Return the (x, y) coordinate for the center point of the cell that contains the specified text.  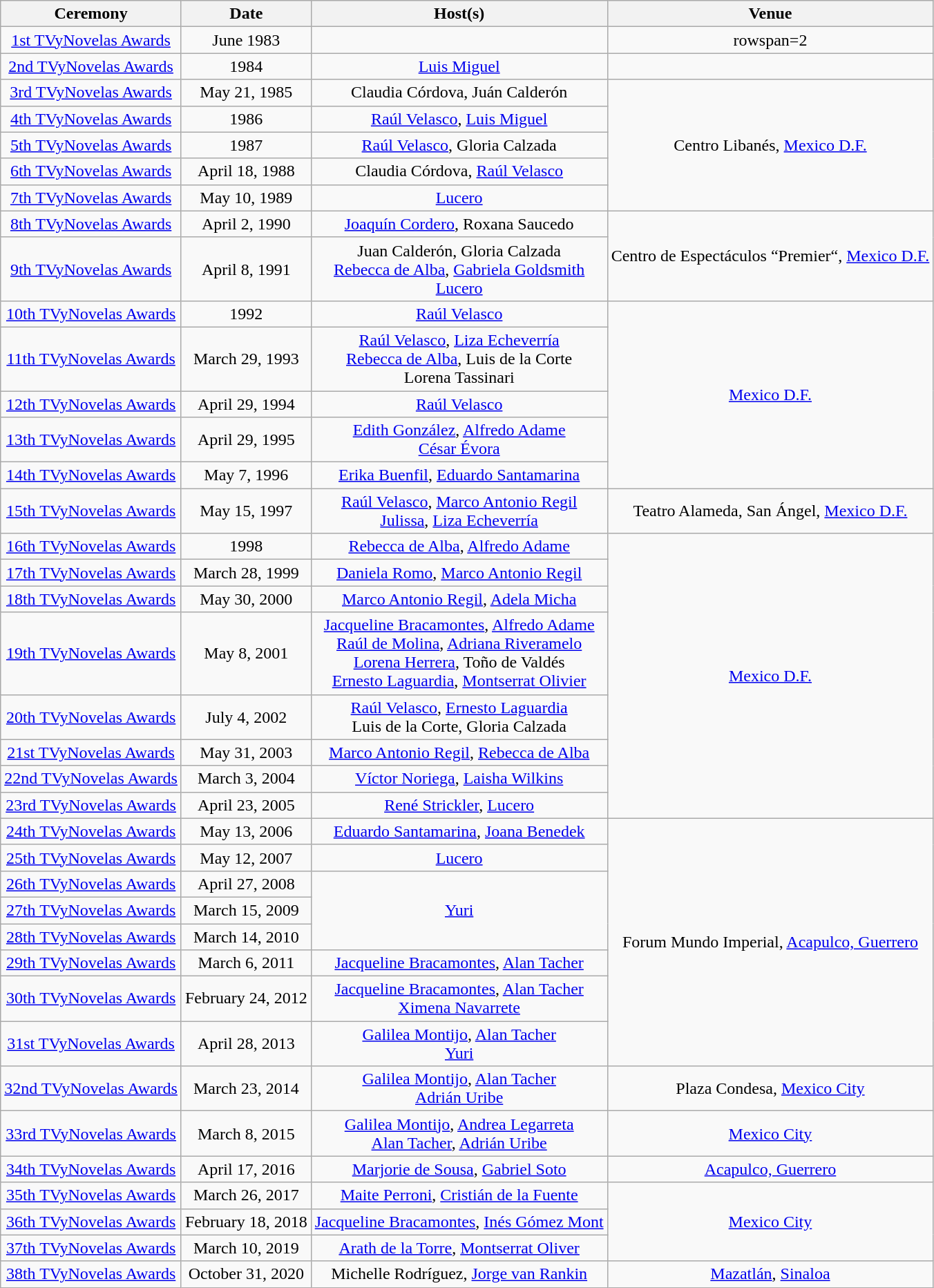
René Strickler, Lucero (459, 805)
21st TVyNovelas Awards (91, 752)
April 29, 1995 (246, 439)
13th TVyNovelas Awards (91, 439)
April 23, 2005 (246, 805)
7th TVyNovelas Awards (91, 198)
Maite Perroni, Cristián de la Fuente (459, 1195)
14th TVyNovelas Awards (91, 475)
April 17, 2016 (246, 1169)
Jacqueline Bracamontes, Alfredo Adame Raúl de Molina, Adriana Riveramelo Lorena Herrera, Toño de Valdés Ernesto Laguardia, Montserrat Olivier (459, 654)
12th TVyNovelas Awards (91, 404)
Forum Mundo Imperial, Acapulco, Guerrero (770, 942)
Date (246, 14)
Galilea Montijo, Alan Tacher Yuri (459, 1043)
Centro de Espectáculos “Premier“, Mexico D.F. (770, 256)
Raúl Velasco, Luis Miguel (459, 119)
29th TVyNovelas Awards (91, 963)
Claudia Córdova, Juán Calderón (459, 93)
Jacqueline Bracamontes, Alan Tacher (459, 963)
27th TVyNovelas Awards (91, 910)
17th TVyNovelas Awards (91, 573)
1st TVyNovelas Awards (91, 40)
Jacqueline Bracamontes, Inés Gómez Mont (459, 1222)
Plaza Condesa, Mexico City (770, 1089)
Rebecca de Alba, Alfredo Adame (459, 547)
1987 (246, 145)
25th TVyNovelas Awards (91, 858)
Raúl Velasco, Marco Antonio Regil Julissa, Liza Echeverría (459, 511)
February 18, 2018 (246, 1222)
Raúl Velasco, Ernesto Laguardia Luis de la Corte, Gloria Calzada (459, 717)
Juan Calderón, Gloria CalzadaRebecca de Alba, Gabriela Goldsmith Lucero (459, 269)
2nd TVyNovelas Awards (91, 66)
April 27, 2008 (246, 884)
6th TVyNovelas Awards (91, 171)
Acapulco, Guerrero (770, 1169)
March 29, 1993 (246, 359)
Daniela Romo, Marco Antonio Regil (459, 573)
22nd TVyNovelas Awards (91, 779)
Michelle Rodríguez, Jorge van Rankin (459, 1274)
37th TVyNovelas Awards (91, 1248)
32nd TVyNovelas Awards (91, 1089)
18th TVyNovelas Awards (91, 599)
Centro Libanés, Mexico D.F. (770, 145)
Ceremony (91, 14)
Host(s) (459, 14)
April 28, 2013 (246, 1043)
March 23, 2014 (246, 1089)
30th TVyNovelas Awards (91, 999)
26th TVyNovelas Awards (91, 884)
15th TVyNovelas Awards (91, 511)
October 31, 2020 (246, 1274)
3rd TVyNovelas Awards (91, 93)
Raúl Velasco, Liza Echeverría Rebecca de Alba, Luis de la Corte Lorena Tassinari (459, 359)
38th TVyNovelas Awards (91, 1274)
Galilea Montijo, Andrea Legarreta Alan Tacher, Adrián Uribe (459, 1133)
March 10, 2019 (246, 1248)
March 28, 1999 (246, 573)
31st TVyNovelas Awards (91, 1043)
Joaquín Cordero, Roxana Saucedo (459, 224)
Mazatlán, Sinaloa (770, 1274)
4th TVyNovelas Awards (91, 119)
34th TVyNovelas Awards (91, 1169)
Arath de la Torre, Montserrat Oliver (459, 1248)
36th TVyNovelas Awards (91, 1222)
April 18, 1988 (246, 171)
23rd TVyNovelas Awards (91, 805)
35th TVyNovelas Awards (91, 1195)
Erika Buenfil, Eduardo Santamarina (459, 475)
Eduardo Santamarina, Joana Benedek (459, 831)
28th TVyNovelas Awards (91, 936)
May 30, 2000 (246, 599)
Claudia Córdova, Raúl Velasco (459, 171)
9th TVyNovelas Awards (91, 269)
Luis Miguel (459, 66)
24th TVyNovelas Awards (91, 831)
April 2, 1990 (246, 224)
March 6, 2011 (246, 963)
16th TVyNovelas Awards (91, 547)
Marco Antonio Regil, Adela Micha (459, 599)
June 1983 (246, 40)
Jacqueline Bracamontes, Alan Tacher Ximena Navarrete (459, 999)
May 21, 1985 (246, 93)
March 3, 2004 (246, 779)
Yuri (459, 910)
8th TVyNovelas Awards (91, 224)
rowspan=2 (770, 40)
20th TVyNovelas Awards (91, 717)
1986 (246, 119)
19th TVyNovelas Awards (91, 654)
1984 (246, 66)
April 8, 1991 (246, 269)
May 8, 2001 (246, 654)
5th TVyNovelas Awards (91, 145)
10th TVyNovelas Awards (91, 314)
Víctor Noriega, Laisha Wilkins (459, 779)
May 13, 2006 (246, 831)
Marjorie de Sousa, Gabriel Soto (459, 1169)
May 12, 2007 (246, 858)
1992 (246, 314)
April 29, 1994 (246, 404)
February 24, 2012 (246, 999)
33rd TVyNovelas Awards (91, 1133)
Marco Antonio Regil, Rebecca de Alba (459, 752)
Galilea Montijo, Alan Tacher Adrián Uribe (459, 1089)
May 15, 1997 (246, 511)
March 14, 2010 (246, 936)
May 31, 2003 (246, 752)
11th TVyNovelas Awards (91, 359)
Teatro Alameda, San Ángel, Mexico D.F. (770, 511)
Edith González, Alfredo Adame César Évora (459, 439)
July 4, 2002 (246, 717)
1998 (246, 547)
Raúl Velasco, Gloria Calzada (459, 145)
May 7, 1996 (246, 475)
March 26, 2017 (246, 1195)
March 8, 2015 (246, 1133)
Venue (770, 14)
March 15, 2009 (246, 910)
May 10, 1989 (246, 198)
